Provide the (x, y) coordinate of the cell's center where the given text is located.  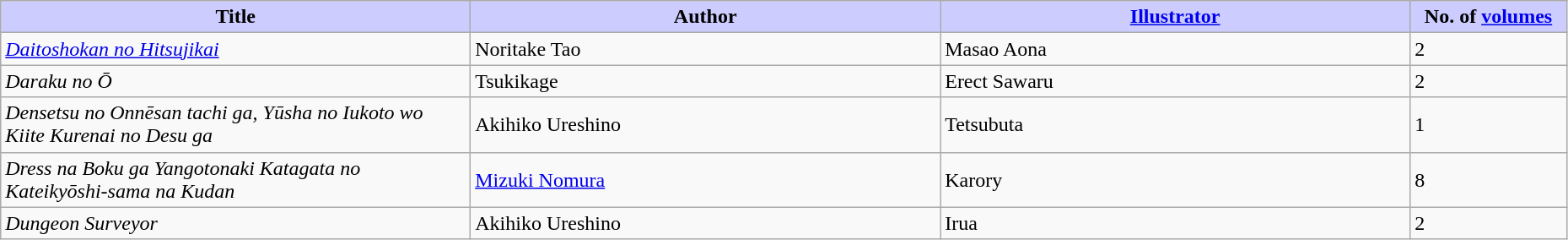
Masao Aona (1176, 49)
Daitoshokan no Hitsujikai (236, 49)
Mizuki Nomura (705, 179)
Title (236, 17)
Dress na Boku ga Yangotonaki Katagata no Kateikyōshi-sama na Kudan (236, 179)
Tsukikage (705, 81)
Illustrator (1176, 17)
Daraku no Ō (236, 81)
Erect Sawaru (1176, 81)
1 (1489, 125)
Noritake Tao (705, 49)
Tetsubuta (1176, 125)
Karory (1176, 179)
8 (1489, 179)
No. of volumes (1489, 17)
Dungeon Surveyor (236, 223)
Author (705, 17)
Irua (1176, 223)
Densetsu no Onnēsan tachi ga, Yūsha no Iukoto wo Kiite Kurenai no Desu ga (236, 125)
